For the text-containing cell, return its midpoint in [x, y] coordinate format. 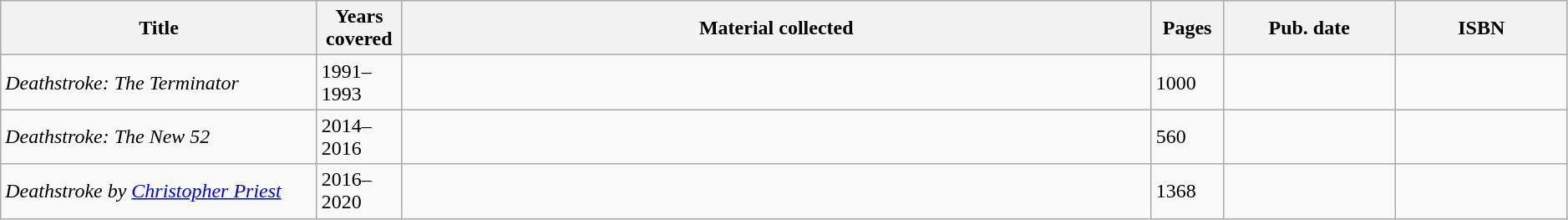
Deathstroke by Christopher Priest [159, 191]
Pages [1187, 28]
Pub. date [1309, 28]
Material collected [776, 28]
1000 [1187, 82]
1991–1993 [359, 82]
2016–2020 [359, 191]
560 [1187, 137]
2014–2016 [359, 137]
Years covered [359, 28]
Title [159, 28]
Deathstroke: The New 52 [159, 137]
1368 [1187, 191]
ISBN [1481, 28]
Deathstroke: The Terminator [159, 82]
